For the text-containing cell, return its midpoint in (X, Y) coordinate format. 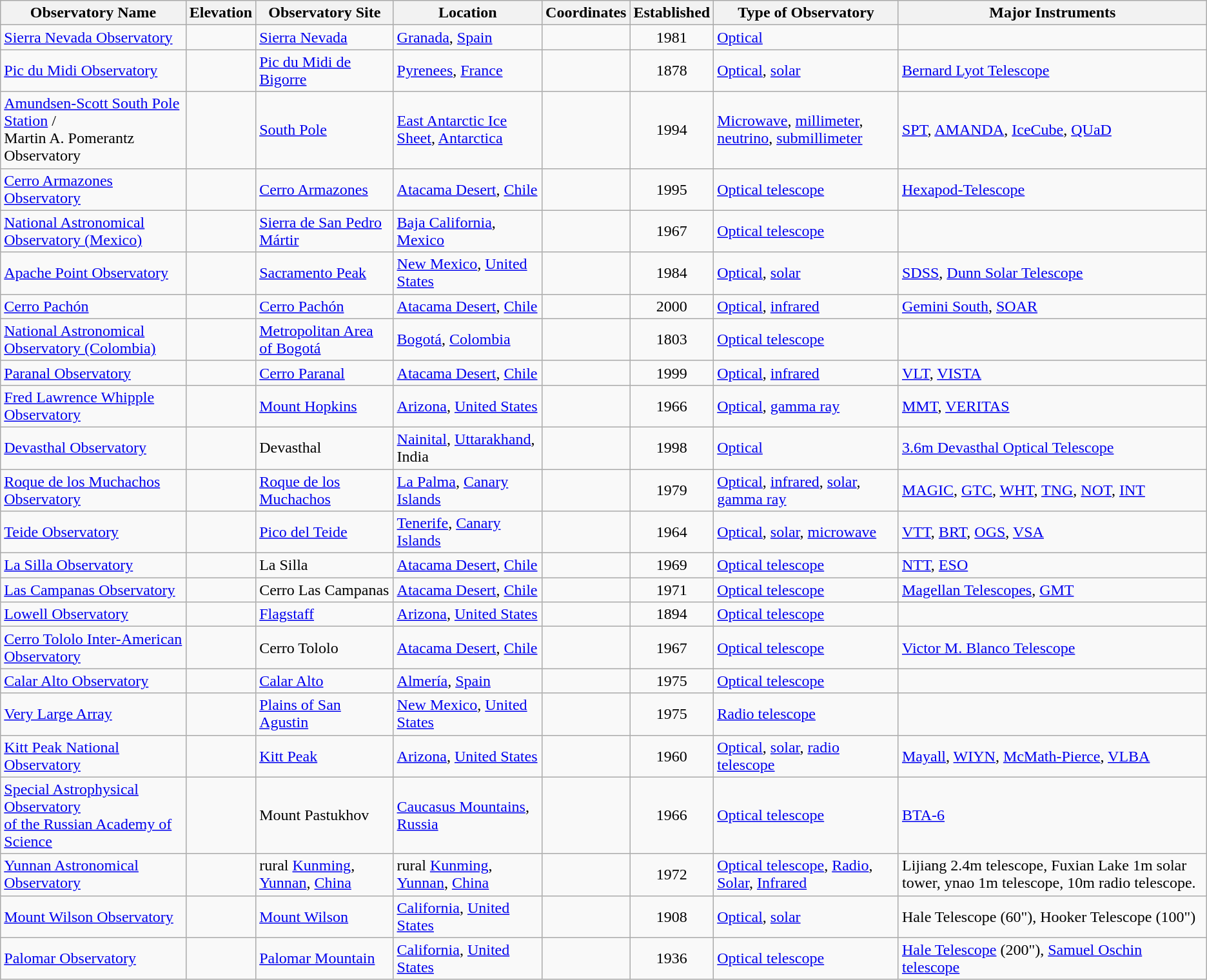
Tenerife, Canary Islands (467, 533)
Optical, solar, radio telescope (806, 756)
Caucasus Mountains, Russia (467, 815)
2000 (672, 306)
1984 (672, 273)
1994 (672, 130)
Elevation (221, 13)
Baja California, Mexico (467, 231)
La Silla Observatory (93, 565)
Magellan Telescopes, GMT (1052, 590)
Mount Hopkins (325, 406)
Hexapod-Telescope (1052, 190)
Pyrenees, France (467, 71)
Bogotá, Colombia (467, 339)
Special Astrophysical Observatoryof the Russian Academy of Science (93, 815)
La Palma, Canary Islands (467, 490)
Pic du Midi de Bigorre (325, 71)
Sacramento Peak (325, 273)
Cerro Tololo Inter-American Observatory (93, 647)
1908 (672, 917)
Las Campanas Observatory (93, 590)
Hale Telescope (200"), Samuel Oschin telescope (1052, 958)
Roque de los Muchachos (325, 490)
Metropolitan Area of Bogotá (325, 339)
1998 (672, 447)
1878 (672, 71)
Hale Telescope (60"), Hooker Telescope (100") (1052, 917)
Pic du Midi Observatory (93, 71)
Mount Pastukhov (325, 815)
VTT, BRT, OGS, VSA (1052, 533)
Nainital, Uttarakhand, India (467, 447)
Bernard Lyot Telescope (1052, 71)
Sierra Nevada Observatory (93, 37)
National Astronomical Observatory (Colombia) (93, 339)
Lijiang 2.4m telescope, Fuxian Lake 1m solar tower, ynao 1m telescope, 10m radio telescope. (1052, 874)
1972 (672, 874)
NTT, ESO (1052, 565)
1936 (672, 958)
Yunnan Astronomical Observatory (93, 874)
Almería, Spain (467, 681)
Flagstaff (325, 614)
La Silla (325, 565)
1960 (672, 756)
Gemini South, SOAR (1052, 306)
Major Instruments (1052, 13)
Cerro Armazones Observatory (93, 190)
Calar Alto (325, 681)
Devasthal (325, 447)
3.6m Devasthal Optical Telescope (1052, 447)
1999 (672, 373)
East Antarctic Ice Sheet, Antarctica (467, 130)
National Astronomical Observatory (Mexico) (93, 231)
Lowell Observatory (93, 614)
Pico del Teide (325, 533)
Optical telescope, Radio, Solar, Infrared (806, 874)
1971 (672, 590)
Cerro Tololo (325, 647)
Paranal Observatory (93, 373)
Location (467, 13)
Palomar Mountain (325, 958)
Established (672, 13)
SDSS, Dunn Solar Telescope (1052, 273)
Coordinates (586, 13)
Palomar Observatory (93, 958)
1969 (672, 565)
South Pole (325, 130)
Mount Wilson (325, 917)
Optical, infrared, solar, gamma ray (806, 490)
1894 (672, 614)
MAGIC, GTC, WHT, TNG, NOT, INT (1052, 490)
1995 (672, 190)
1803 (672, 339)
Cerro Armazones (325, 190)
Plains of San Agustin (325, 714)
Sierra de San Pedro Mártir (325, 231)
Teide Observatory (93, 533)
Calar Alto Observatory (93, 681)
Devasthal Observatory (93, 447)
Microwave, millimeter, neutrino, submillimeter (806, 130)
VLT, VISTA (1052, 373)
Fred Lawrence Whipple Observatory (93, 406)
Mount Wilson Observatory (93, 917)
Observatory Name (93, 13)
1979 (672, 490)
SPT, AMANDA, IceCube, QUaD (1052, 130)
Optical, gamma ray (806, 406)
Amundsen-Scott South Pole Station /Martin A. Pomerantz Observatory (93, 130)
Cerro Las Campanas (325, 590)
Roque de los Muchachos Observatory (93, 490)
Kitt Peak National Observatory (93, 756)
Very Large Array (93, 714)
Mayall, WIYN, McMath-Pierce, VLBA (1052, 756)
Radio telescope (806, 714)
Cerro Paranal (325, 373)
Kitt Peak (325, 756)
BTA-6 (1052, 815)
1981 (672, 37)
Observatory Site (325, 13)
Granada, Spain (467, 37)
Apache Point Observatory (93, 273)
Optical, solar, microwave (806, 533)
Type of Observatory (806, 13)
Sierra Nevada (325, 37)
Victor M. Blanco Telescope (1052, 647)
1964 (672, 533)
MMT, VERITAS (1052, 406)
